Return [X, Y] of the center of cell containing provided text 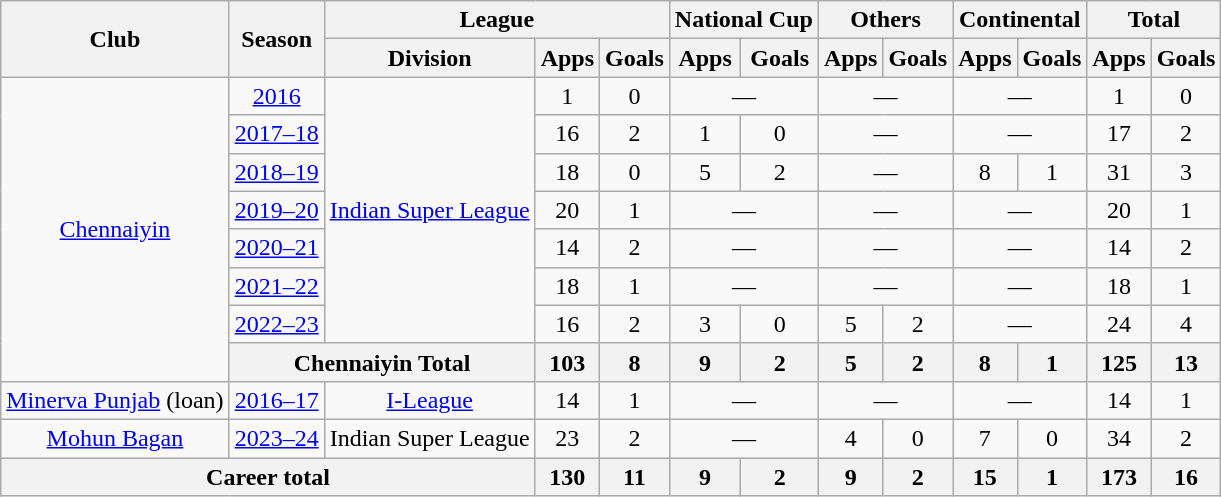
2016–17 [276, 400]
7 [985, 438]
National Cup [744, 20]
Career total [268, 477]
Chennaiyin Total [382, 362]
31 [1119, 172]
Season [276, 39]
2019–20 [276, 210]
17 [1119, 134]
Chennaiyin [115, 229]
Others [885, 20]
34 [1119, 438]
173 [1119, 477]
15 [985, 477]
2016 [276, 96]
League [496, 20]
24 [1119, 324]
130 [567, 477]
2022–23 [276, 324]
103 [567, 362]
13 [1186, 362]
Minerva Punjab (loan) [115, 400]
Continental [1020, 20]
2021–22 [276, 286]
Club [115, 39]
2023–24 [276, 438]
I-League [430, 400]
2020–21 [276, 248]
Division [430, 58]
Mohun Bagan [115, 438]
2017–18 [276, 134]
Total [1154, 20]
125 [1119, 362]
2018–19 [276, 172]
11 [635, 477]
23 [567, 438]
